Find where the given text appears and provide that cell's center as (x, y) coordinate. 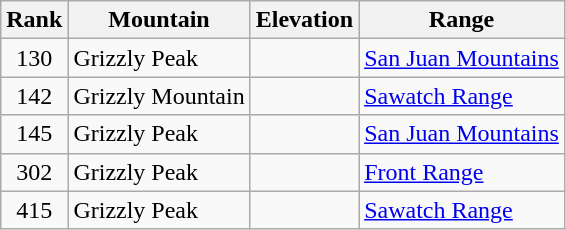
Elevation (304, 20)
Grizzly Mountain (159, 96)
Rank (34, 20)
415 (34, 210)
142 (34, 96)
302 (34, 172)
Range (462, 20)
Mountain (159, 20)
130 (34, 58)
Front Range (462, 172)
145 (34, 134)
